Identify which cell holds the provided text, then report its [X, Y] central coordinate. 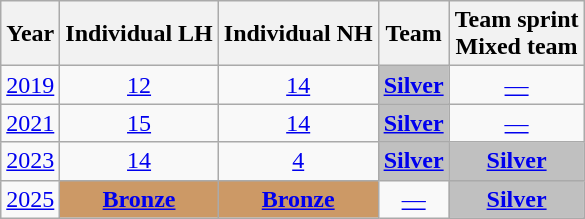
2023 [30, 161]
2019 [30, 85]
2021 [30, 123]
2025 [30, 199]
Individual LH [139, 34]
Team [414, 34]
15 [139, 123]
Team sprintMixed team [516, 34]
12 [139, 85]
4 [298, 161]
Year [30, 34]
Individual NH [298, 34]
